Output the (X, Y) coordinate of the center of the cell containing the given text.  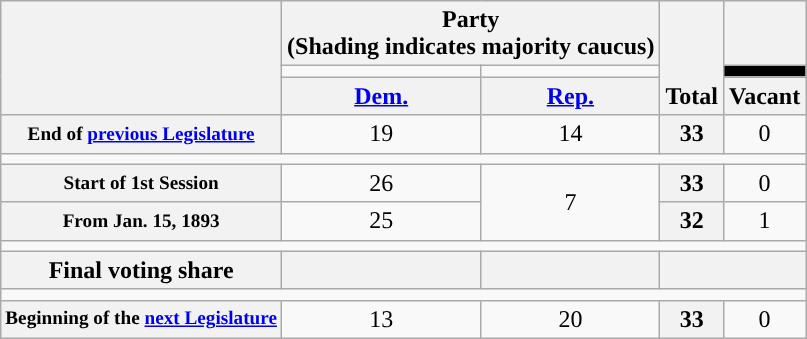
Beginning of the next Legislature (142, 319)
19 (382, 134)
Vacant (764, 96)
Final voting share (142, 270)
13 (382, 319)
25 (382, 221)
14 (570, 134)
20 (570, 319)
32 (692, 221)
End of previous Legislature (142, 134)
From Jan. 15, 1893 (142, 221)
Dem. (382, 96)
26 (382, 183)
1 (764, 221)
Start of 1st Session (142, 183)
Party (Shading indicates majority caucus) (471, 34)
Total (692, 58)
Rep. (570, 96)
7 (570, 202)
